Capture the cell that displays the provided text and extract its (x, y) central coordinate. 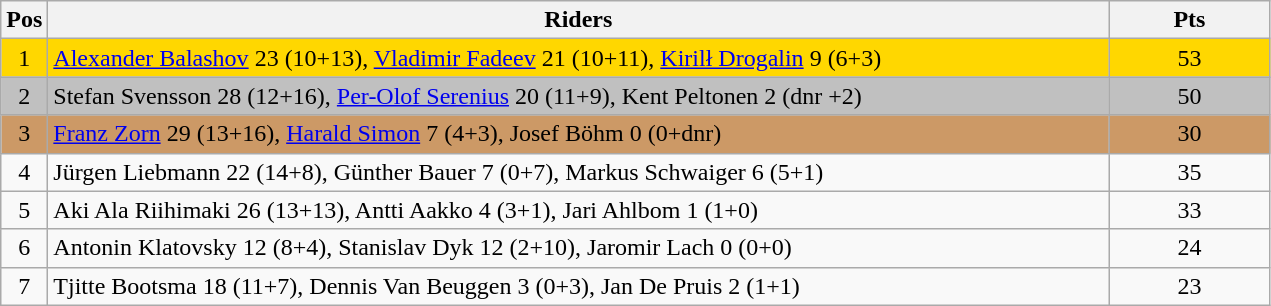
2 (24, 96)
35 (1190, 172)
24 (1190, 248)
30 (1190, 134)
6 (24, 248)
5 (24, 210)
Aki Ala Riihimaki 26 (13+13), Antti Aakko 4 (3+1), Jari Ahlbom 1 (1+0) (578, 210)
23 (1190, 286)
Antonin Klatovsky 12 (8+4), Stanislav Dyk 12 (2+10), Jaromir Lach 0 (0+0) (578, 248)
53 (1190, 58)
Pts (1190, 20)
33 (1190, 210)
50 (1190, 96)
4 (24, 172)
Jürgen Liebmann 22 (14+8), Günther Bauer 7 (0+7), Markus Schwaiger 6 (5+1) (578, 172)
Tjitte Bootsma 18 (11+7), Dennis Van Beuggen 3 (0+3), Jan De Pruis 2 (1+1) (578, 286)
Riders (578, 20)
Pos (24, 20)
Stefan Svensson 28 (12+16), Per-Olof Serenius 20 (11+9), Kent Peltonen 2 (dnr +2) (578, 96)
7 (24, 286)
1 (24, 58)
3 (24, 134)
Franz Zorn 29 (13+16), Harald Simon 7 (4+3), Josef Böhm 0 (0+dnr) (578, 134)
Alexander Balashov 23 (10+13), Vladimir Fadeev 21 (10+11), Kirilł Drogalin 9 (6+3) (578, 58)
